Detect which cell encompasses the target text, then output its (x, y) center coordinate. 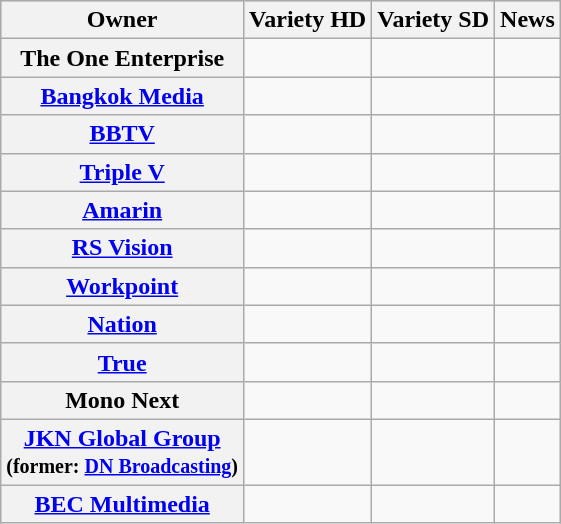
RS Vision (122, 248)
JKN Global Group (former: DN Broadcasting) (122, 452)
Variety SD (434, 20)
Amarin (122, 210)
True (122, 362)
Mono Next (122, 400)
Variety HD (308, 20)
Owner (122, 20)
The One Enterprise (122, 58)
BEC Multimedia (122, 503)
Bangkok Media (122, 96)
Triple V (122, 172)
News (528, 20)
Nation (122, 324)
Workpoint (122, 286)
BBTV (122, 134)
